Output the [X, Y] coordinate of the center of the cell containing the given text.  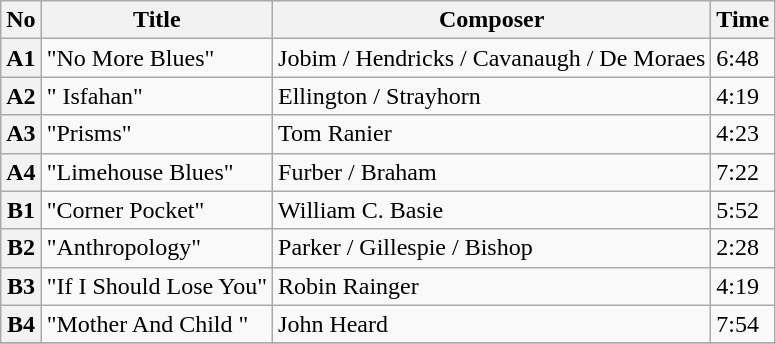
"Anthropology" [156, 248]
Parker / Gillespie / Bishop [492, 248]
5:52 [743, 210]
" Isfahan" [156, 96]
"No More Blues" [156, 58]
Composer [492, 20]
"If I Should Lose You" [156, 286]
A2 [21, 96]
B1 [21, 210]
Ellington / Strayhorn [492, 96]
A3 [21, 134]
B3 [21, 286]
John Heard [492, 324]
B4 [21, 324]
Robin Rainger [492, 286]
7:54 [743, 324]
Tom Ranier [492, 134]
Title [156, 20]
"Prisms" [156, 134]
A4 [21, 172]
"Mother And Child " [156, 324]
Time [743, 20]
6:48 [743, 58]
A1 [21, 58]
Furber / Braham [492, 172]
7:22 [743, 172]
Jobim / Hendricks / Cavanaugh / De Moraes [492, 58]
William C. Basie [492, 210]
B2 [21, 248]
2:28 [743, 248]
"Corner Pocket" [156, 210]
No [21, 20]
"Limehouse Blues" [156, 172]
4:23 [743, 134]
